From the cell containing the given text, extract its center point as [x, y] coordinate. 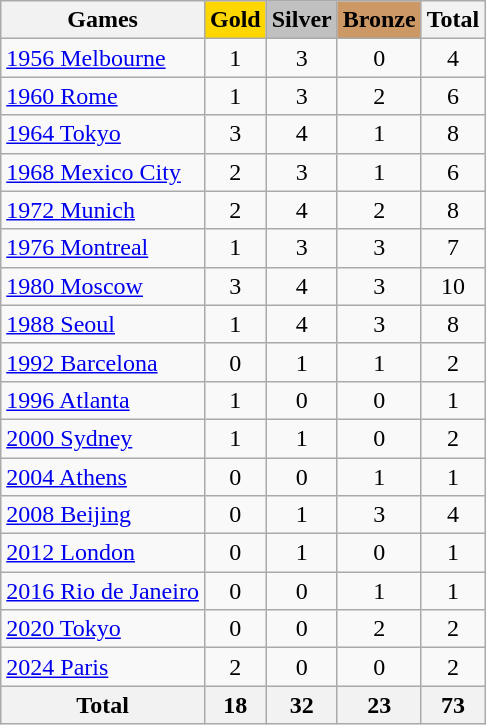
7 [453, 248]
1988 Seoul [103, 324]
32 [302, 705]
10 [453, 286]
Games [103, 20]
1964 Tokyo [103, 134]
2012 London [103, 553]
Bronze [379, 20]
73 [453, 705]
2024 Paris [103, 667]
2004 Athens [103, 477]
1972 Munich [103, 210]
1996 Atlanta [103, 400]
1968 Mexico City [103, 172]
2016 Rio de Janeiro [103, 591]
1980 Moscow [103, 286]
Silver [302, 20]
Gold [235, 20]
1992 Barcelona [103, 362]
2008 Beijing [103, 515]
1960 Rome [103, 96]
23 [379, 705]
2020 Tokyo [103, 629]
1976 Montreal [103, 248]
1956 Melbourne [103, 58]
18 [235, 705]
2000 Sydney [103, 438]
